Scan for the cell matching the given text and deliver its [x, y] coordinate at center. 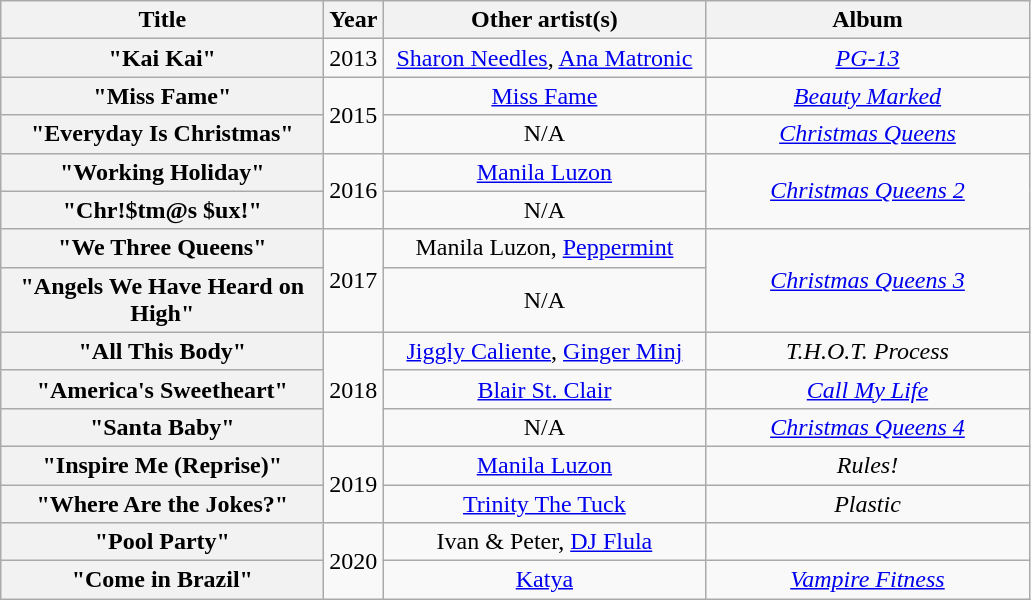
2016 [354, 191]
"Angels We Have Heard on High" [162, 300]
Album [868, 20]
Title [162, 20]
Christmas Queens 2 [868, 191]
Vampire Fitness [868, 580]
"All This Body" [162, 351]
Other artist(s) [544, 20]
2019 [354, 484]
2018 [354, 389]
2013 [354, 58]
Christmas Queens 4 [868, 427]
Christmas Queens 3 [868, 280]
"America's Sweetheart" [162, 389]
Trinity The Tuck [544, 503]
Sharon Needles, Ana Matronic [544, 58]
Call My Life [868, 389]
2020 [354, 561]
Christmas Queens [868, 134]
2017 [354, 280]
Miss Fame [544, 96]
"Inspire Me (Reprise)" [162, 465]
Beauty Marked [868, 96]
Year [354, 20]
"We Three Queens" [162, 248]
"Santa Baby" [162, 427]
Plastic [868, 503]
"Come in Brazil" [162, 580]
"Everyday Is Christmas" [162, 134]
PG-13 [868, 58]
Blair St. Clair [544, 389]
Jiggly Caliente, Ginger Minj [544, 351]
"Working Holiday" [162, 172]
T.H.O.T. Process [868, 351]
Rules! [868, 465]
"Where Are the Jokes?" [162, 503]
"Kai Kai" [162, 58]
2015 [354, 115]
"Pool Party" [162, 542]
Ivan & Peter, DJ Flula [544, 542]
Katya [544, 580]
"Miss Fame" [162, 96]
Manila Luzon, Peppermint [544, 248]
"Chr!$tm@s $ux!" [162, 210]
